Find where the given text appears and provide that cell's center as (X, Y) coordinate. 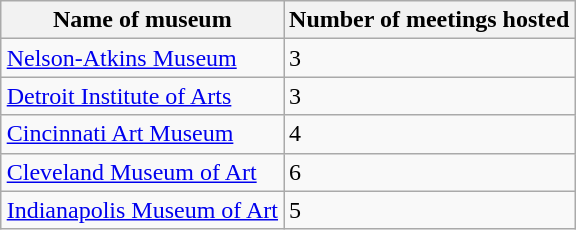
Nelson-Atkins Museum (142, 58)
Cleveland Museum of Art (142, 172)
4 (430, 134)
5 (430, 210)
6 (430, 172)
Name of museum (142, 20)
Indianapolis Museum of Art (142, 210)
Detroit Institute of Arts (142, 96)
Cincinnati Art Museum (142, 134)
Number of meetings hosted (430, 20)
